Provide the (x, y) coordinate of the cell's center where the given text is located.  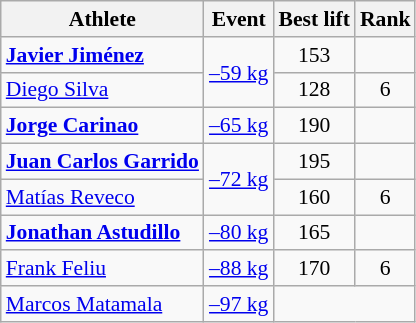
Frank Feliu (102, 269)
Best lift (314, 19)
153 (314, 55)
160 (314, 197)
–59 kg (238, 72)
Jonathan Astudillo (102, 233)
Athlete (102, 19)
–65 kg (238, 126)
–97 kg (238, 304)
128 (314, 90)
170 (314, 269)
–88 kg (238, 269)
165 (314, 233)
–72 kg (238, 180)
–80 kg (238, 233)
Diego Silva (102, 90)
Rank (386, 19)
Marcos Matamala (102, 304)
Jorge Carinao (102, 126)
Javier Jiménez (102, 55)
Matías Reveco (102, 197)
190 (314, 126)
Juan Carlos Garrido (102, 162)
195 (314, 162)
Event (238, 19)
